Identify which cell holds the provided text, then report its (x, y) central coordinate. 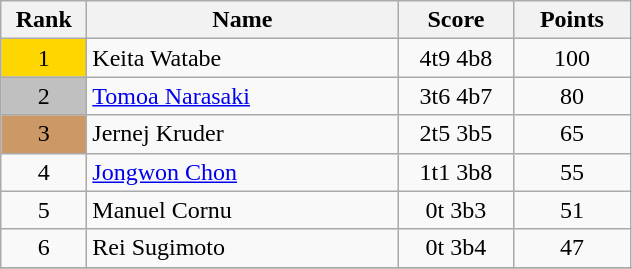
Jongwon Chon (242, 172)
1 (44, 58)
65 (572, 134)
Manuel Cornu (242, 210)
Rei Sugimoto (242, 248)
2t5 3b5 (456, 134)
Points (572, 20)
3 (44, 134)
47 (572, 248)
0t 3b3 (456, 210)
6 (44, 248)
Keita Watabe (242, 58)
0t 3b4 (456, 248)
Score (456, 20)
5 (44, 210)
4t9 4b8 (456, 58)
2 (44, 96)
3t6 4b7 (456, 96)
4 (44, 172)
100 (572, 58)
55 (572, 172)
1t1 3b8 (456, 172)
80 (572, 96)
51 (572, 210)
Tomoa Narasaki (242, 96)
Rank (44, 20)
Name (242, 20)
Jernej Kruder (242, 134)
